Output the (X, Y) coordinate of the center of the cell containing the given text.  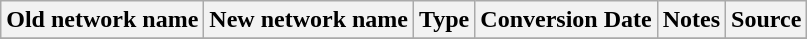
Conversion Date (566, 20)
New network name (309, 20)
Type (444, 20)
Notes (691, 20)
Source (766, 20)
Old network name (102, 20)
